Output the [x, y] coordinate of the center of the cell containing the given text.  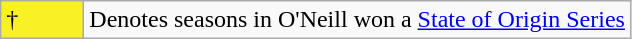
Denotes seasons in O'Neill won a State of Origin Series [358, 20]
† [42, 20]
